Provide the (x, y) coordinate of the cell's center where the given text is located.  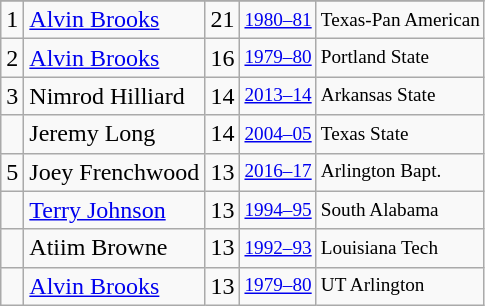
16 (222, 58)
Arlington Bapt. (400, 172)
Arkansas State (400, 96)
Atiim Browne (114, 248)
Joey Frenchwood (114, 172)
3 (12, 96)
1992–93 (278, 248)
Texas State (400, 134)
Louisiana Tech (400, 248)
5 (12, 172)
2013–14 (278, 96)
2016–17 (278, 172)
1994–95 (278, 210)
2 (12, 58)
1 (12, 20)
1980–81 (278, 20)
21 (222, 20)
Nimrod Hilliard (114, 96)
Portland State (400, 58)
Texas-Pan American (400, 20)
2004–05 (278, 134)
Terry Johnson (114, 210)
UT Arlington (400, 286)
South Alabama (400, 210)
Jeremy Long (114, 134)
